Detect which cell encompasses the target text, then output its (x, y) center coordinate. 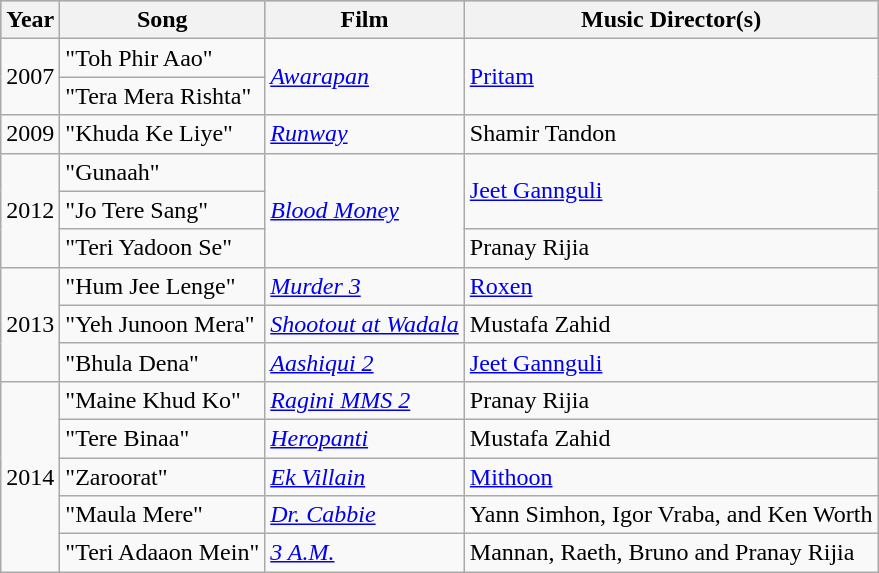
"Toh Phir Aao" (162, 58)
"Bhula Dena" (162, 362)
"Maula Mere" (162, 515)
Yann Simhon, Igor Vraba, and Ken Worth (671, 515)
Film (365, 20)
Awarapan (365, 77)
Mannan, Raeth, Bruno and Pranay Rijia (671, 553)
2007 (30, 77)
"Khuda Ke Liye" (162, 134)
Blood Money (365, 210)
Year (30, 20)
2014 (30, 476)
"Tera Mera Rishta" (162, 96)
Mithoon (671, 477)
"Hum Jee Lenge" (162, 286)
"Yeh Junoon Mera" (162, 324)
Murder 3 (365, 286)
"Zaroorat" (162, 477)
"Maine Khud Ko" (162, 400)
"Teri Adaaon Mein" (162, 553)
Ek Villain (365, 477)
Music Director(s) (671, 20)
"Teri Yadoon Se" (162, 248)
2009 (30, 134)
Roxen (671, 286)
2012 (30, 210)
Shootout at Wadala (365, 324)
Heropanti (365, 438)
"Jo Tere Sang" (162, 210)
3 A.M. (365, 553)
Runway (365, 134)
Aashiqui 2 (365, 362)
"Tere Binaa" (162, 438)
Ragini MMS 2 (365, 400)
Dr. Cabbie (365, 515)
Pritam (671, 77)
Shamir Tandon (671, 134)
"Gunaah" (162, 172)
2013 (30, 324)
Song (162, 20)
